Return the (X, Y) coordinate for the center point of the cell that contains the specified text.  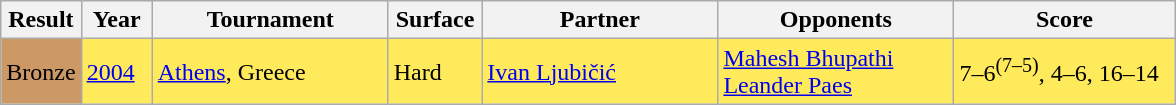
Surface (435, 20)
2004 (116, 72)
Result (41, 20)
Partner (600, 20)
Opponents (836, 20)
Athens, Greece (270, 72)
Score (1064, 20)
Mahesh Bhupathi Leander Paes (836, 72)
Bronze (41, 72)
7–6(7–5), 4–6, 16–14 (1064, 72)
Year (116, 20)
Hard (435, 72)
Tournament (270, 20)
Ivan Ljubičić (600, 72)
